Output the (X, Y) coordinate of the center of the cell containing the given text.  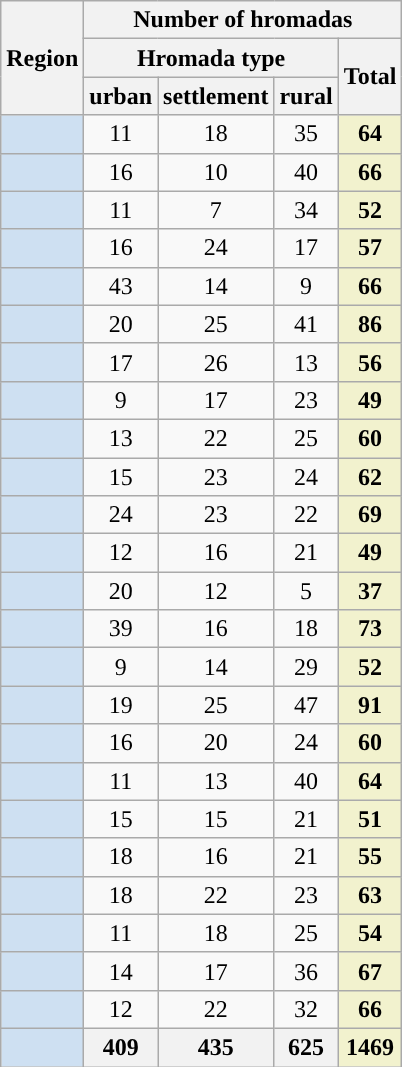
47 (306, 705)
67 (370, 971)
35 (306, 134)
settlement (216, 96)
435 (216, 1047)
urban (121, 96)
54 (370, 933)
Region (42, 58)
32 (306, 1009)
19 (121, 705)
625 (306, 1047)
69 (370, 515)
26 (216, 362)
rural (306, 96)
39 (121, 629)
Total (370, 77)
5 (306, 591)
Hromada type (211, 58)
41 (306, 324)
36 (306, 971)
43 (121, 286)
57 (370, 248)
Number of hromadas (243, 20)
7 (216, 210)
73 (370, 629)
409 (121, 1047)
86 (370, 324)
51 (370, 819)
10 (216, 172)
56 (370, 362)
91 (370, 705)
55 (370, 857)
34 (306, 210)
37 (370, 591)
62 (370, 477)
63 (370, 895)
1469 (370, 1047)
29 (306, 667)
